Identify which cell holds the provided text, then report its [X, Y] central coordinate. 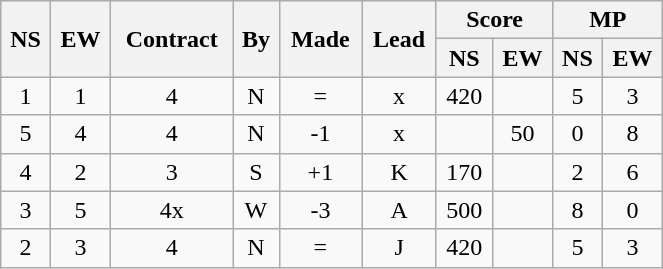
-3 [320, 210]
By [256, 39]
A [400, 210]
+1 [320, 172]
Contract [172, 39]
6 [632, 172]
500 [464, 210]
W [256, 210]
Made [320, 39]
-1 [320, 134]
K [400, 172]
50 [522, 134]
J [400, 248]
170 [464, 172]
4x [172, 210]
S [256, 172]
Lead [400, 39]
MP [608, 20]
Score [494, 20]
